Identify which cell holds the provided text, then report its (X, Y) central coordinate. 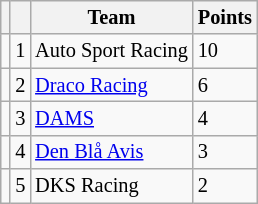
Auto Sport Racing (112, 51)
6 (225, 85)
10 (225, 51)
1 (20, 51)
Draco Racing (112, 85)
Den Blå Avis (112, 152)
DKS Racing (112, 186)
DAMS (112, 118)
Points (225, 17)
Team (112, 17)
5 (20, 186)
